Scan for the cell matching the given text and deliver its [X, Y] coordinate at center. 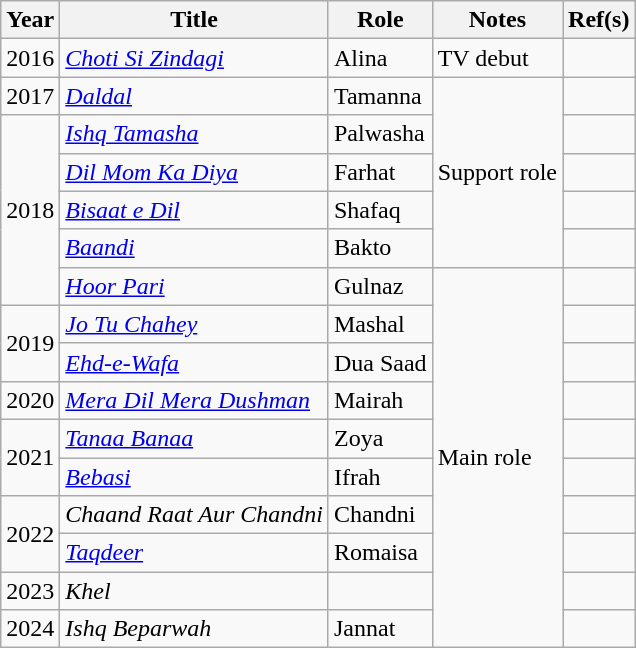
Alina [380, 58]
Main role [497, 458]
Chandni [380, 515]
Role [380, 20]
Ishq Tamasha [194, 134]
Tanaa Banaa [194, 438]
Zoya [380, 438]
Mera Dil Mera Dushman [194, 400]
Shafaq [380, 210]
Dil Mom Ka Diya [194, 172]
Bisaat e Dil [194, 210]
Bakto [380, 248]
2019 [30, 343]
2016 [30, 58]
2022 [30, 534]
Taqdeer [194, 553]
Tamanna [380, 96]
Title [194, 20]
2023 [30, 591]
Gulnaz [380, 286]
Jannat [380, 629]
2020 [30, 400]
Chaand Raat Aur Chandni [194, 515]
Ehd-e-Wafa [194, 362]
Support role [497, 172]
Farhat [380, 172]
Year [30, 20]
Bebasi [194, 477]
Baandi [194, 248]
Mashal [380, 324]
Choti Si Zindagi [194, 58]
Hoor Pari [194, 286]
Dua Saad [380, 362]
TV debut [497, 58]
Ifrah [380, 477]
2018 [30, 210]
Khel [194, 591]
Palwasha [380, 134]
2017 [30, 96]
Notes [497, 20]
Romaisa [380, 553]
Mairah [380, 400]
2024 [30, 629]
Ishq Beparwah [194, 629]
2021 [30, 457]
Jo Tu Chahey [194, 324]
Ref(s) [599, 20]
Daldal [194, 96]
